Pinpoint the cell where the given text exists, returning its [x, y] midpoint coordinate. 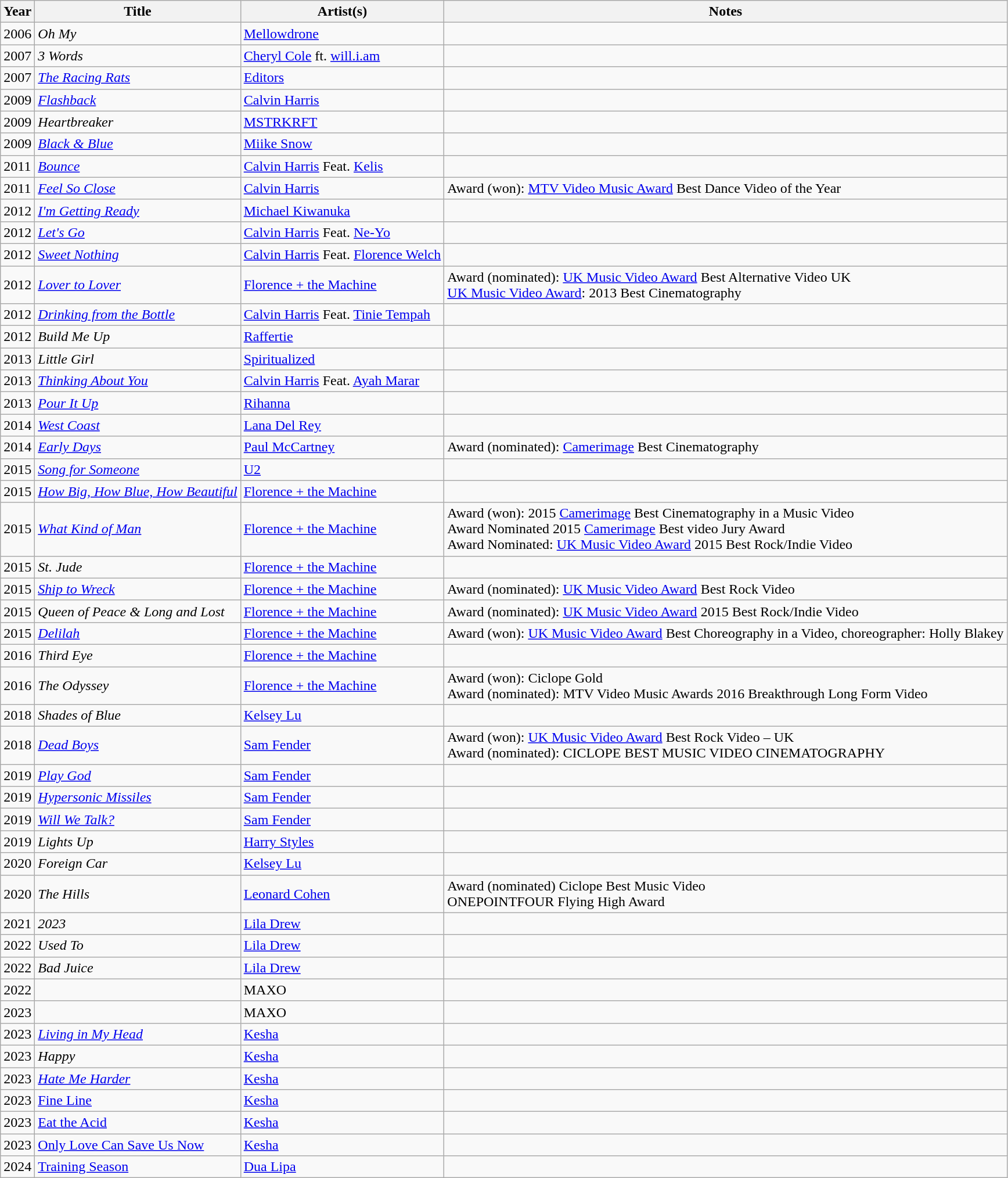
MSTRKRFT [343, 122]
Only Love Can Save Us Now [138, 1145]
Thinking About You [138, 381]
Award (nominated): UK Music Video Award Best Alternative Video UKUK Music Video Award: 2013 Best Cinematography [726, 285]
Lights Up [138, 842]
Feel So Close [138, 188]
Flashback [138, 100]
Michael Kiwanuka [343, 210]
Miike Snow [343, 144]
Paul McCartney [343, 447]
Shades of Blue [138, 716]
Hypersonic Missiles [138, 798]
Bad Juice [138, 968]
Calvin Harris Feat. Ayah Marar [343, 381]
Delilah [138, 633]
Black & Blue [138, 144]
What Kind of Man [138, 529]
Ship to Wreck [138, 589]
Foreign Car [138, 864]
Award (won): MTV Video Music Award Best Dance Video of the Year [726, 188]
Training Season [138, 1167]
Bounce [138, 166]
Living in My Head [138, 1034]
Lover to Lover [138, 285]
How Big, How Blue, How Beautiful [138, 491]
Build Me Up [138, 337]
2024 [17, 1167]
Award (won): UK Music Video Award Best Rock Video – UKAward (nominated): CICLOPE BEST MUSIC VIDEO CINEMATOGRAPHY [726, 746]
Award (won): Ciclope GoldAward (nominated): MTV Video Music Awards 2016 Breakthrough Long Form Video [726, 685]
I'm Getting Ready [138, 210]
Heartbreaker [138, 122]
Raffertie [343, 337]
Let's Go [138, 232]
Notes [726, 12]
The Racing Rats [138, 78]
Third Eye [138, 655]
Rihanna [343, 403]
Pour It Up [138, 403]
Award (nominated): Camerimage Best Cinematography [726, 447]
Drinking from the Bottle [138, 315]
Award (nominated): UK Music Video Award 2015 Best Rock/Indie Video [726, 611]
Leonard Cohen [343, 893]
Eat the Acid [138, 1123]
Award (nominated) Ciclope Best Music VideoONEPOINTFOUR Flying High Award [726, 893]
U2 [343, 469]
West Coast [138, 425]
Calvin Harris Feat. Kelis [343, 166]
St. Jude [138, 567]
Queen of Peace & Long and Lost [138, 611]
Happy [138, 1056]
Song for Someone [138, 469]
Dead Boys [138, 746]
Mellowdrone [343, 34]
Will We Talk? [138, 820]
3 Words [138, 56]
Spiritualized [343, 359]
2006 [17, 34]
Calvin Harris Feat. Tinie Tempah [343, 315]
Hate Me Harder [138, 1079]
Harry Styles [343, 842]
Cheryl Cole ft. will.i.am [343, 56]
Dua Lipa [343, 1167]
Little Girl [138, 359]
Early Days [138, 447]
Sweet Nothing [138, 254]
Calvin Harris Feat. Ne-Yo [343, 232]
Year [17, 12]
Play God [138, 775]
Award (nominated): UK Music Video Award Best Rock Video [726, 589]
Oh My [138, 34]
Calvin Harris Feat. Florence Welch [343, 254]
The Odyssey [138, 685]
Title [138, 12]
Fine Line [138, 1101]
2021 [17, 924]
Award (won): UK Music Video Award Best Choreography in a Video, choreographer: Holly Blakey [726, 633]
The Hills [138, 893]
Lana Del Rey [343, 425]
Artist(s) [343, 12]
Editors [343, 78]
Used To [138, 946]
